Find where the given text appears and provide that cell's center as [x, y] coordinate. 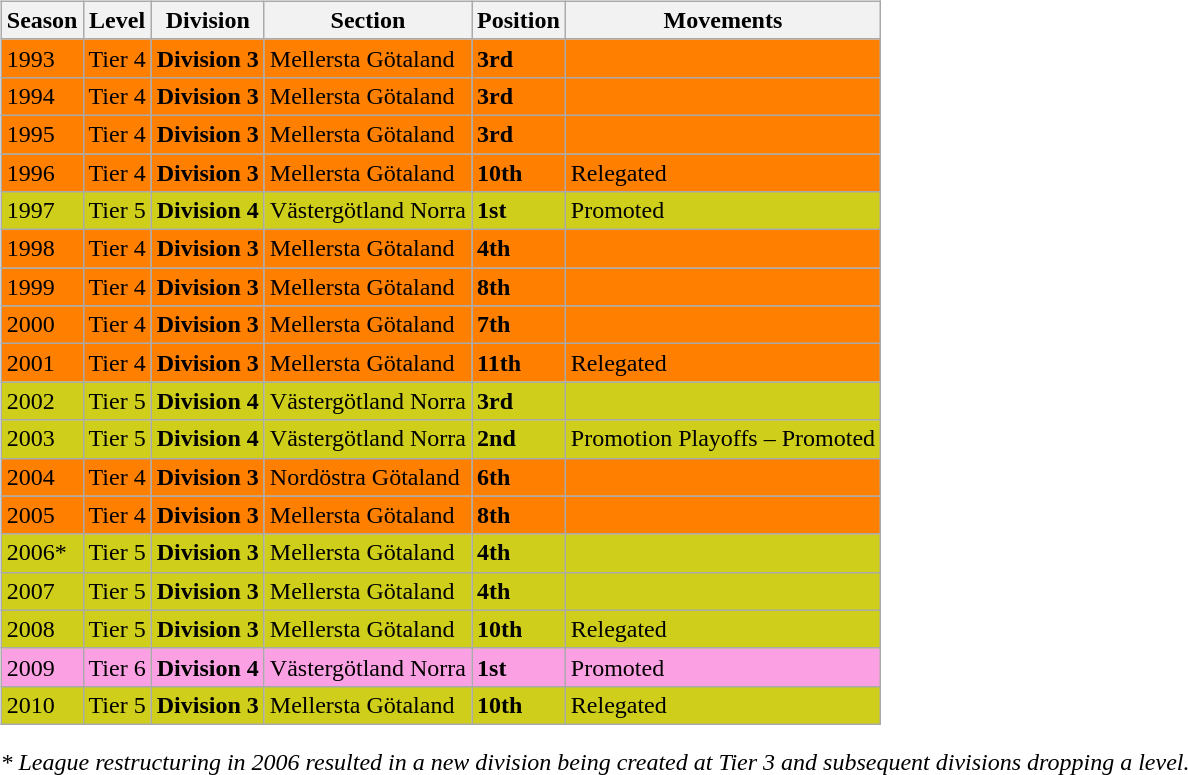
2010 [42, 705]
2000 [42, 325]
1996 [42, 173]
1995 [42, 134]
Season [42, 20]
2nd [519, 439]
2009 [42, 667]
2008 [42, 629]
Position [519, 20]
Division [208, 20]
Nordöstra Götaland [368, 477]
Tier 6 [117, 667]
Level [117, 20]
2006* [42, 553]
1994 [42, 96]
2003 [42, 439]
11th [519, 363]
1999 [42, 287]
2004 [42, 477]
2005 [42, 515]
2007 [42, 591]
1997 [42, 211]
1998 [42, 249]
Movements [722, 20]
7th [519, 325]
6th [519, 477]
Section [368, 20]
2001 [42, 363]
1993 [42, 58]
2002 [42, 401]
Promotion Playoffs – Promoted [722, 439]
